Output the [x, y] coordinate of the center of the cell containing the given text.  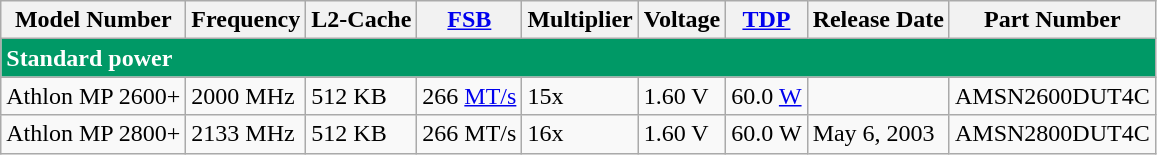
FSB [470, 20]
Part Number [1052, 20]
Multiplier [580, 20]
L2-Cache [362, 20]
May 6, 2003 [878, 134]
Voltage [682, 20]
16x [580, 134]
Frequency [246, 20]
AMSN2800DUT4C [1052, 134]
Standard power [578, 58]
TDP [766, 20]
Athlon MP 2800+ [94, 134]
Model Number [94, 20]
Athlon MP 2600+ [94, 96]
Release Date [878, 20]
15x [580, 96]
AMSN2600DUT4C [1052, 96]
2133 MHz [246, 134]
2000 MHz [246, 96]
